Scan for the cell matching the given text and deliver its [x, y] coordinate at center. 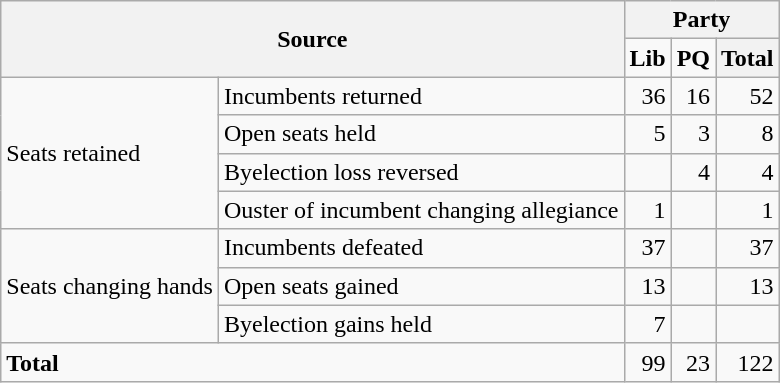
Lib [648, 58]
Seats changing hands [110, 286]
PQ [693, 58]
8 [748, 134]
Open seats held [421, 134]
52 [748, 96]
Byelection loss reversed [421, 172]
Byelection gains held [421, 324]
Party [702, 20]
7 [648, 324]
Incumbents returned [421, 96]
36 [648, 96]
16 [693, 96]
122 [748, 362]
Incumbents defeated [421, 248]
23 [693, 362]
Open seats gained [421, 286]
Ouster of incumbent changing allegiance [421, 210]
Source [312, 39]
5 [648, 134]
Seats retained [110, 153]
3 [693, 134]
99 [648, 362]
